Provide the [X, Y] coordinate of the cell's center where the given text is located.  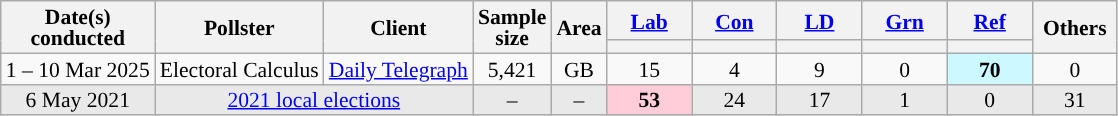
9 [820, 68]
70 [990, 68]
Electoral Calculus [240, 68]
Ref [990, 20]
Daily Telegraph [398, 68]
Grn [904, 20]
GB [578, 68]
Area [578, 27]
6 May 2021 [78, 100]
Client [398, 27]
31 [1074, 100]
1 [904, 100]
Pollster [240, 27]
Others [1074, 27]
15 [650, 68]
24 [734, 100]
53 [650, 100]
1 – 10 Mar 2025 [78, 68]
5,421 [512, 68]
4 [734, 68]
Date(s)conducted [78, 27]
Con [734, 20]
2021 local elections [314, 100]
17 [820, 100]
Lab [650, 20]
LD [820, 20]
Samplesize [512, 27]
